Find where the given text appears and provide that cell's center as [x, y] coordinate. 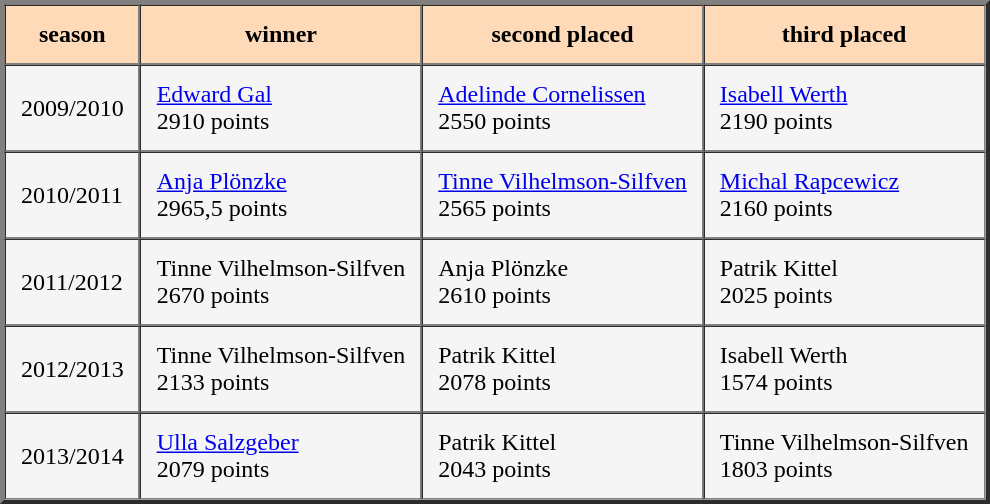
2012/2013 [72, 370]
Patrik Kittel2025 points [844, 282]
Anja Plönzke2965,5 points [281, 196]
Isabell Werth2190 points [844, 108]
Edward Gal2910 points [281, 108]
Michal Rapcewicz2160 points [844, 196]
2013/2014 [72, 456]
Ulla Salzgeber2079 points [281, 456]
Tinne Vilhelmson-Silfven2565 points [563, 196]
Anja Plönzke2610 points [563, 282]
2010/2011 [72, 196]
Patrik Kittel2043 points [563, 456]
Tinne Vilhelmson-Silfven1803 points [844, 456]
2009/2010 [72, 108]
season [72, 34]
Patrik Kittel2078 points [563, 370]
Adelinde Cornelissen2550 points [563, 108]
third placed [844, 34]
2011/2012 [72, 282]
Tinne Vilhelmson-Silfven2133 points [281, 370]
winner [281, 34]
Isabell Werth1574 points [844, 370]
Tinne Vilhelmson-Silfven2670 points [281, 282]
second placed [563, 34]
